Pinpoint the cell where the given text exists, returning its (X, Y) midpoint coordinate. 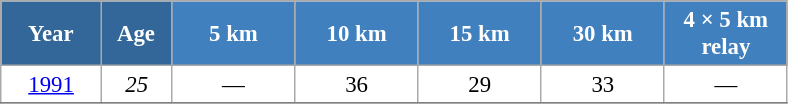
Year (52, 34)
4 × 5 km relay (726, 34)
29 (480, 85)
33 (602, 85)
25 (136, 85)
30 km (602, 34)
1991 (52, 85)
5 km (234, 34)
Age (136, 34)
36 (356, 85)
15 km (480, 34)
10 km (356, 34)
